Find where the given text appears and provide that cell's center as [X, Y] coordinate. 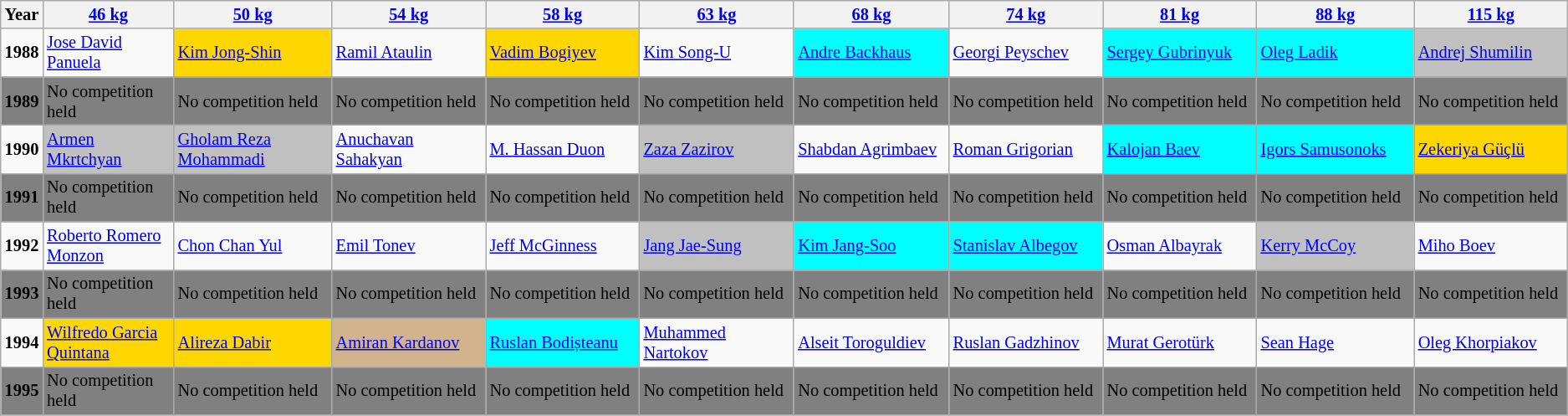
81 kg [1180, 14]
1992 [22, 246]
Roman Grigorian [1026, 149]
Chon Chan Yul [253, 246]
Miho Boev [1491, 246]
Sean Hage [1336, 342]
Osman Albayrak [1180, 246]
Murat Gerotürk [1180, 342]
Kalojan Baev [1180, 149]
Gholam Reza Mohammadi [253, 149]
1994 [22, 342]
Emil Tonev [409, 246]
63 kg [718, 14]
1989 [22, 101]
Jang Jae-Sung [718, 246]
Ruslan Bodișteanu [563, 342]
1988 [22, 53]
1991 [22, 198]
Sergey Gubrinyuk [1180, 53]
Armen Mkrtchyan [108, 149]
Ruslan Gadzhinov [1026, 342]
Kim Jong-Shin [253, 53]
Amiran Kardanov [409, 342]
74 kg [1026, 14]
54 kg [409, 14]
M. Hassan Duon [563, 149]
Vadim Bogiyev [563, 53]
88 kg [1336, 14]
Zekeriya Güçlü [1491, 149]
Jose David Panuela [108, 53]
Ramil Ataulin [409, 53]
1993 [22, 294]
Muhammed Nartokov [718, 342]
50 kg [253, 14]
Anuchavan Sahakyan [409, 149]
Zaza Zazirov [718, 149]
Stanislav Albegov [1026, 246]
Wilfredo Garcia Quintana [108, 342]
Kerry McCoy [1336, 246]
Kim Jang-Soo [871, 246]
46 kg [108, 14]
Oleg Khorpiakov [1491, 342]
Roberto Romero Monzon [108, 246]
58 kg [563, 14]
Igors Samusonoks [1336, 149]
Andre Backhaus [871, 53]
Year [22, 14]
1995 [22, 391]
Shabdan Agrimbaev [871, 149]
68 kg [871, 14]
Jeff McGinness [563, 246]
1990 [22, 149]
Kim Song-U [718, 53]
Alseit Toroguldiev [871, 342]
Alireza Dabir [253, 342]
Georgi Peyschev [1026, 53]
115 kg [1491, 14]
Andrej Shumilin [1491, 53]
Oleg Ladik [1336, 53]
